Search for the cell housing the specified text and yield its [X, Y] center coordinate. 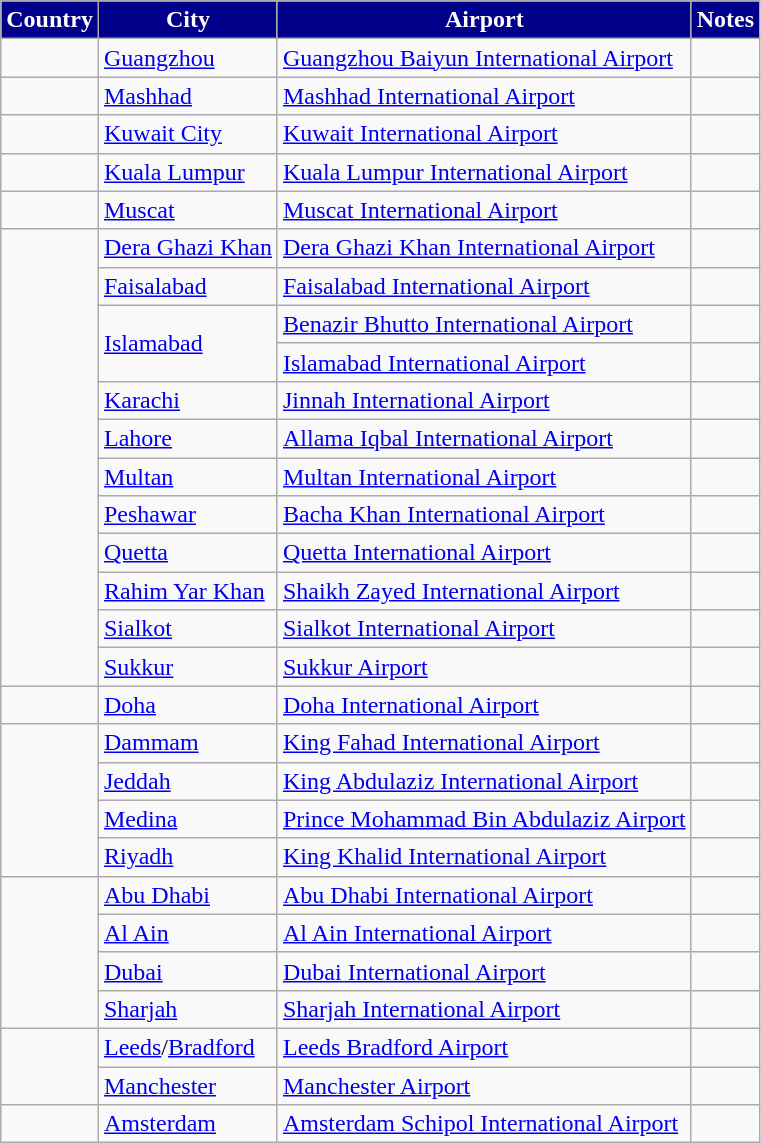
Al Ain [188, 933]
Abu Dhabi [188, 895]
Doha International Airport [484, 705]
Notes [725, 20]
Multan [188, 477]
Faisalabad International Airport [484, 286]
Dera Ghazi Khan [188, 248]
Quetta [188, 553]
King Abdulaziz International Airport [484, 781]
Bacha Khan International Airport [484, 515]
Sharjah [188, 1009]
City [188, 20]
Dubai [188, 971]
Leeds/Bradford [188, 1047]
Amsterdam [188, 1124]
Abu Dhabi International Airport [484, 895]
Sukkur [188, 667]
Shaikh Zayed International Airport [484, 591]
Airport [484, 20]
Allama Iqbal International Airport [484, 438]
Leeds Bradford Airport [484, 1047]
Kuwait International Airport [484, 134]
Islamabad International Airport [484, 362]
Benazir Bhutto International Airport [484, 324]
Country [50, 20]
Manchester [188, 1085]
Kuala Lumpur International Airport [484, 172]
Islamabad [188, 343]
Rahim Yar Khan [188, 591]
Dera Ghazi Khan International Airport [484, 248]
Muscat International Airport [484, 210]
Karachi [188, 400]
Riyadh [188, 857]
Sharjah International Airport [484, 1009]
Doha [188, 705]
Guangzhou Baiyun International Airport [484, 58]
Lahore [188, 438]
Peshawar [188, 515]
Dammam [188, 743]
Manchester Airport [484, 1085]
Multan International Airport [484, 477]
Mashhad [188, 96]
Dubai International Airport [484, 971]
King Fahad International Airport [484, 743]
Mashhad International Airport [484, 96]
Guangzhou [188, 58]
Kuwait City [188, 134]
Sialkot International Airport [484, 629]
Sialkot [188, 629]
Al Ain International Airport [484, 933]
Medina [188, 819]
Amsterdam Schipol International Airport [484, 1124]
Quetta International Airport [484, 553]
King Khalid International Airport [484, 857]
Prince Mohammad Bin Abdulaziz Airport [484, 819]
Jeddah [188, 781]
Kuala Lumpur [188, 172]
Sukkur Airport [484, 667]
Jinnah International Airport [484, 400]
Faisalabad [188, 286]
Muscat [188, 210]
